Locate the cell with the specified text and output its [X, Y] center coordinate. 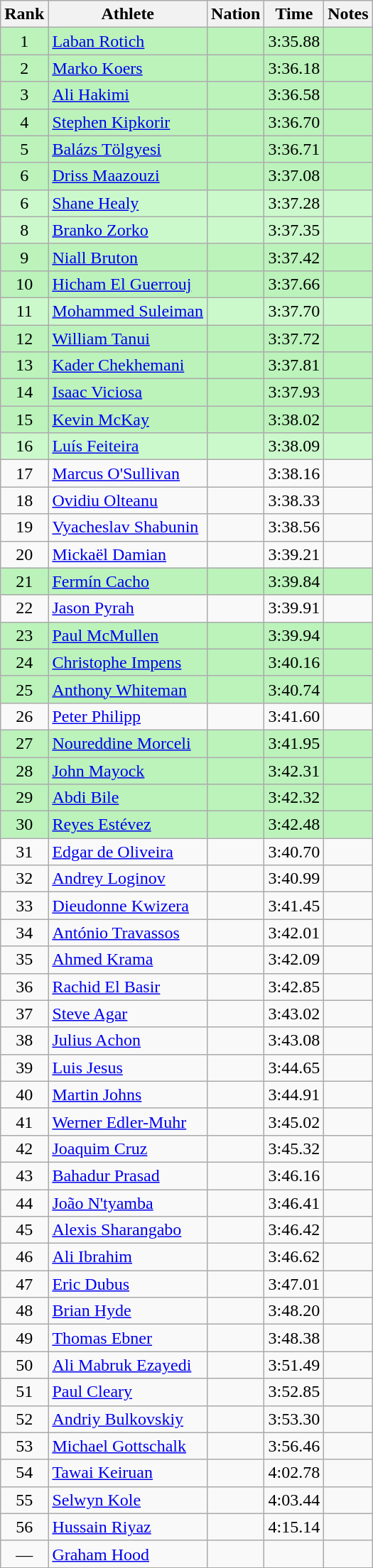
3:51.49 [294, 1365]
23 [24, 635]
Time [294, 14]
Abdi Bile [128, 798]
3:40.74 [294, 689]
40 [24, 1095]
3:39.84 [294, 581]
3:37.81 [294, 366]
Rank [24, 14]
34 [24, 933]
3:37.70 [294, 311]
3:43.08 [294, 1041]
Steve Agar [128, 1014]
Dieudonne Kwizera [128, 906]
Hicham El Guerrouj [128, 284]
8 [24, 230]
William Tanui [128, 339]
3:37.28 [294, 203]
3:36.18 [294, 68]
3:46.41 [294, 1203]
28 [24, 770]
Branko Zorko [128, 230]
22 [24, 608]
3:38.02 [294, 420]
3:46.62 [294, 1257]
Julius Achon [128, 1041]
— [24, 1554]
Stephen Kipkorir [128, 122]
21 [24, 581]
Christophe Impens [128, 662]
3:48.38 [294, 1338]
4:02.78 [294, 1473]
13 [24, 366]
Brian Hyde [128, 1311]
3:41.45 [294, 906]
Edgar de Oliveira [128, 852]
16 [24, 446]
12 [24, 339]
3 [24, 95]
Selwyn Kole [128, 1500]
3:41.60 [294, 716]
3:38.33 [294, 500]
44 [24, 1203]
2 [24, 68]
30 [24, 825]
Luis Jesus [128, 1068]
Mohammed Suleiman [128, 311]
Kevin McKay [128, 420]
3:48.20 [294, 1311]
Ali Mabruk Ezayedi [128, 1365]
3:43.02 [294, 1014]
11 [24, 311]
37 [24, 1014]
3:42.48 [294, 825]
3:46.16 [294, 1175]
39 [24, 1068]
3:37.08 [294, 176]
51 [24, 1392]
Hussain Riyaz [128, 1527]
Laban Rotich [128, 41]
João N'tyamba [128, 1203]
3:37.35 [294, 230]
Joaquim Cruz [128, 1148]
Reyes Estévez [128, 825]
Rachid El Basir [128, 987]
3:45.32 [294, 1148]
3:39.94 [294, 635]
3:41.95 [294, 743]
3:38.16 [294, 473]
Werner Edler-Muhr [128, 1122]
26 [24, 716]
Paul Cleary [128, 1392]
3:39.91 [294, 608]
3:52.85 [294, 1392]
Jason Pyrah [128, 608]
4 [24, 122]
3:46.42 [294, 1230]
49 [24, 1338]
38 [24, 1041]
Driss Maazouzi [128, 176]
Luís Feiteira [128, 446]
Ovidiu Olteanu [128, 500]
50 [24, 1365]
1 [24, 41]
3:42.85 [294, 987]
3:42.09 [294, 960]
32 [24, 879]
Noureddine Morceli [128, 743]
3:44.65 [294, 1068]
3:37.66 [294, 284]
53 [24, 1446]
4:03.44 [294, 1500]
3:37.72 [294, 339]
43 [24, 1175]
Ahmed Krama [128, 960]
Kader Chekhemani [128, 366]
Fermín Cacho [128, 581]
António Travassos [128, 933]
Marcus O'Sullivan [128, 473]
3:42.31 [294, 770]
John Mayock [128, 770]
47 [24, 1284]
3:53.30 [294, 1419]
56 [24, 1527]
Andriy Bulkovskiy [128, 1419]
Peter Philipp [128, 716]
3:44.91 [294, 1095]
17 [24, 473]
3:45.02 [294, 1122]
3:36.70 [294, 122]
Alexis Sharangabo [128, 1230]
9 [24, 257]
Bahadur Prasad [128, 1175]
36 [24, 987]
20 [24, 554]
3:38.09 [294, 446]
Niall Bruton [128, 257]
48 [24, 1311]
Mickaël Damian [128, 554]
24 [24, 662]
Tawai Keiruan [128, 1473]
Paul McMullen [128, 635]
55 [24, 1500]
5 [24, 149]
27 [24, 743]
29 [24, 798]
Graham Hood [128, 1554]
3:39.21 [294, 554]
25 [24, 689]
Notes [348, 14]
Thomas Ebner [128, 1338]
41 [24, 1122]
3:40.99 [294, 879]
3:47.01 [294, 1284]
Nation [236, 14]
3:37.93 [294, 393]
19 [24, 527]
Martin Johns [128, 1095]
3:40.70 [294, 852]
10 [24, 284]
3:40.16 [294, 662]
Balázs Tölgyesi [128, 149]
3:42.32 [294, 798]
3:35.88 [294, 41]
3:37.42 [294, 257]
46 [24, 1257]
15 [24, 420]
3:42.01 [294, 933]
Athlete [128, 14]
35 [24, 960]
18 [24, 500]
33 [24, 906]
45 [24, 1230]
Ali Ibrahim [128, 1257]
Anthony Whiteman [128, 689]
Isaac Viciosa [128, 393]
42 [24, 1148]
3:36.71 [294, 149]
3:38.56 [294, 527]
Shane Healy [128, 203]
14 [24, 393]
Andrey Loginov [128, 879]
3:36.58 [294, 95]
Marko Koers [128, 68]
31 [24, 852]
Vyacheslav Shabunin [128, 527]
54 [24, 1473]
3:56.46 [294, 1446]
4:15.14 [294, 1527]
52 [24, 1419]
Eric Dubus [128, 1284]
Michael Gottschalk [128, 1446]
Ali Hakimi [128, 95]
